Find where the given text appears and provide that cell's center as [X, Y] coordinate. 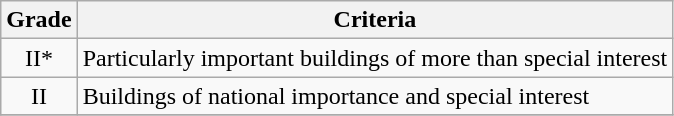
Criteria [375, 20]
Buildings of national importance and special interest [375, 96]
Grade [39, 20]
II [39, 96]
II* [39, 58]
Particularly important buildings of more than special interest [375, 58]
